Locate the cell with the specified text and output its (x, y) center coordinate. 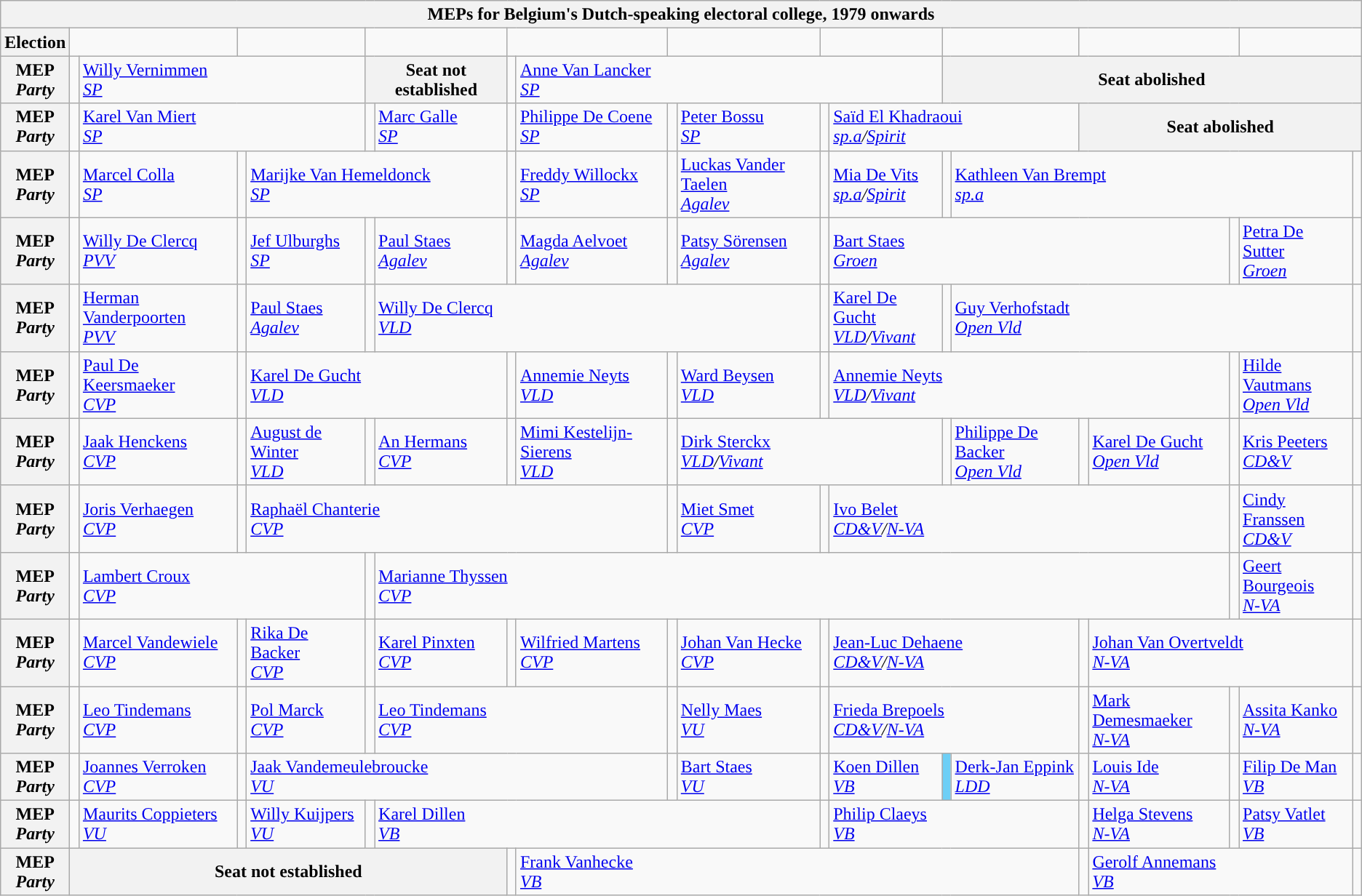
Marijke Van HemeldonckSP (377, 184)
Miet SmetCVP (748, 519)
Mark DemesmaekerN-VA (1159, 720)
Willy KuijpersVU (306, 825)
Magda AelvoetAgalev (592, 251)
Jaak HenckensCVP (158, 452)
Cindy FranssenCD&V (1295, 519)
Jef UlburghsSP (306, 251)
Annemie NeytsVLD/Vivant (1030, 385)
August de WinterVLD (306, 452)
Mia De Vitssp.a/Spirit (886, 184)
Louis IdeN-VA (1159, 777)
Helga StevensN-VA (1159, 825)
Luckas Vander TaelenAgalev (748, 184)
Derk-Jan EppinkLDD (1015, 777)
Peter BossuSP (748, 127)
Geert BourgeoisN-VA (1295, 585)
Lambert CrouxCVP (222, 585)
Joannes VerrokenCVP (158, 777)
Pol MarckCVP (306, 720)
Johan Van HeckeCVP (748, 652)
Ward BeysenVLD (748, 385)
Karel Van MiertSP (222, 127)
Joris VerhaegenCVP (158, 519)
Philippe De BackerOpen Vld (1015, 452)
Marcel CollaSP (158, 184)
Willy De ClercqVLD (598, 318)
Mimi Kestelijn-SierensVLD (592, 452)
Koen DillenVB (886, 777)
Annemie NeytsVLD (592, 385)
Philip ClaeysVB (955, 825)
Karel PinxtenCVP (441, 652)
Marianne ThyssenCVP (802, 585)
Assita KankoN-VA (1295, 720)
Willy VernimmenSP (222, 80)
MEPs for Belgium's Dutch-speaking electoral college, 1979 onwards (681, 15)
Hilde VautmansOpen Vld (1295, 385)
Nelly MaesVU (748, 720)
Filip De ManVB (1295, 777)
Raphaël ChanterieCVP (457, 519)
Maurits CoppietersVU (158, 825)
Johan Van OvertveldtN-VA (1221, 652)
Frieda BrepoelsCD&V/N-VA (955, 720)
Guy VerhofstadtOpen Vld (1152, 318)
Philippe De CoeneSP (592, 127)
Willy De ClercqPVV (158, 251)
Herman VanderpoortenPVV (158, 318)
Wilfried MartensCVP (592, 652)
Patsy SörensenAgalev (748, 251)
Petra De SutterGroen (1295, 251)
Paul De KeersmaekerCVP (158, 385)
Marc GalleSP (441, 127)
Dirk SterckxVLD/Vivant (809, 452)
Anne Van LanckerSP (729, 80)
Saïd El Khadraouisp.a/Spirit (955, 127)
Karel De GuchtOpen Vld (1159, 452)
Karel De GuchtVLD (377, 385)
Ivo BeletCD&V/N-VA (1030, 519)
Election (35, 42)
Patsy VatletVB (1295, 825)
Jaak VandemeulebrouckeVU (457, 777)
Jean-Luc DehaeneCD&V/N-VA (955, 652)
Frank VanheckeVB (797, 871)
Bart StaesGroen (1030, 251)
Freddy WillockxSP (592, 184)
Bart StaesVU (748, 777)
Gerolf AnnemansVB (1221, 871)
An HermansCVP (441, 452)
Kris PeetersCD&V (1295, 452)
Marcel VandewieleCVP (158, 652)
Kathleen Van Bremptsp.a (1152, 184)
Karel DillenVB (598, 825)
Karel De GuchtVLD/Vivant (886, 318)
Rika De BackerCVP (306, 652)
